For the text-containing cell, return its midpoint in [x, y] coordinate format. 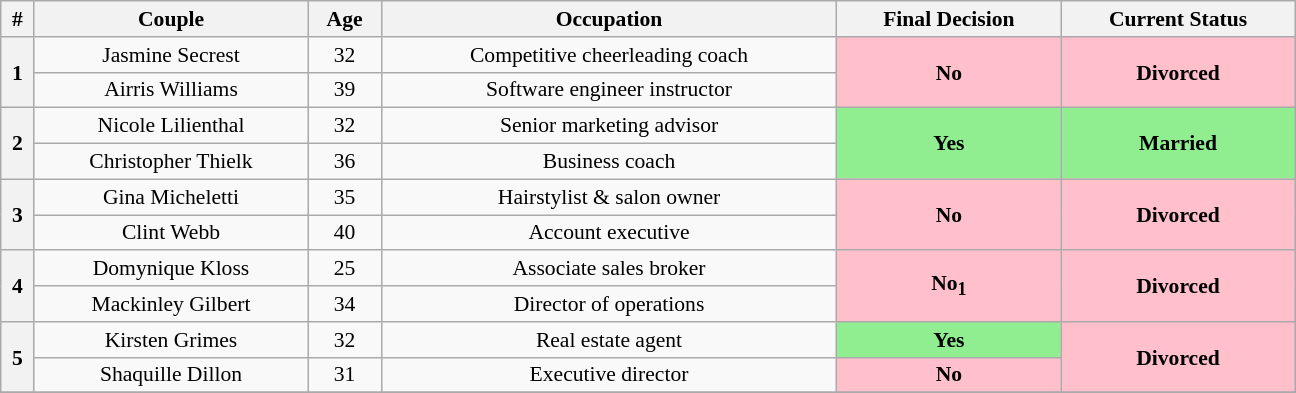
Software engineer instructor [609, 90]
Airris Williams [171, 90]
Competitive cheerleading coach [609, 55]
3 [18, 214]
Couple [171, 19]
Current Status [1178, 19]
Director of operations [609, 304]
Gina Micheletti [171, 197]
# [18, 19]
Domynique Kloss [171, 269]
Real estate agent [609, 340]
Nicole Lilienthal [171, 126]
Clint Webb [171, 233]
25 [344, 269]
Jasmine Secrest [171, 55]
35 [344, 197]
Hairstylist & salon owner [609, 197]
Shaquille Dillon [171, 375]
5 [18, 358]
Business coach [609, 162]
Mackinley Gilbert [171, 304]
36 [344, 162]
4 [18, 286]
No1 [949, 286]
Senior marketing advisor [609, 126]
Occupation [609, 19]
Kirsten Grimes [171, 340]
Age [344, 19]
34 [344, 304]
Christopher Thielk [171, 162]
2 [18, 144]
Associate sales broker [609, 269]
Account executive [609, 233]
31 [344, 375]
1 [18, 72]
40 [344, 233]
39 [344, 90]
Married [1178, 144]
Executive director [609, 375]
Final Decision [949, 19]
